Identify which cell holds the provided text, then report its (X, Y) central coordinate. 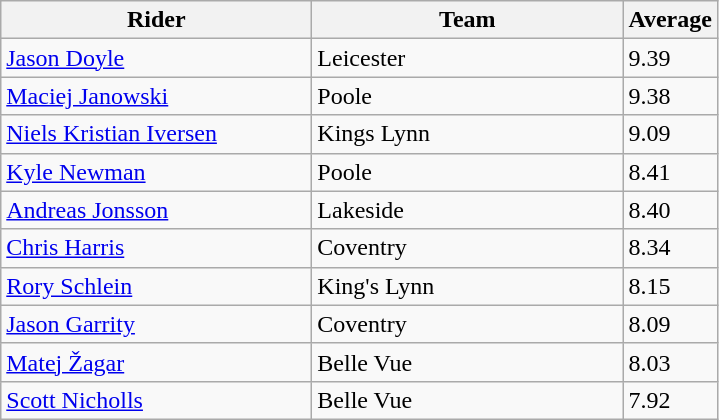
Maciej Janowski (156, 96)
Rory Schlein (156, 286)
Chris Harris (156, 248)
Kings Lynn (468, 134)
8.41 (670, 172)
Jason Garrity (156, 324)
7.92 (670, 400)
Jason Doyle (156, 58)
9.39 (670, 58)
Lakeside (468, 210)
Niels Kristian Iversen (156, 134)
8.40 (670, 210)
Leicester (468, 58)
Kyle Newman (156, 172)
Matej Žagar (156, 362)
King's Lynn (468, 286)
Team (468, 20)
9.09 (670, 134)
8.15 (670, 286)
8.09 (670, 324)
Andreas Jonsson (156, 210)
Rider (156, 20)
9.38 (670, 96)
Average (670, 20)
Scott Nicholls (156, 400)
8.03 (670, 362)
8.34 (670, 248)
